For the text-containing cell, return its midpoint in (x, y) coordinate format. 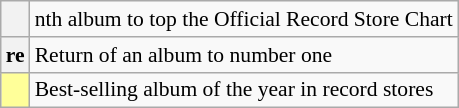
Best-selling album of the year in record stores (244, 90)
nth album to top the Official Record Store Chart (244, 19)
re (16, 55)
Return of an album to number one (244, 55)
